Scan for the cell matching the given text and deliver its (x, y) coordinate at center. 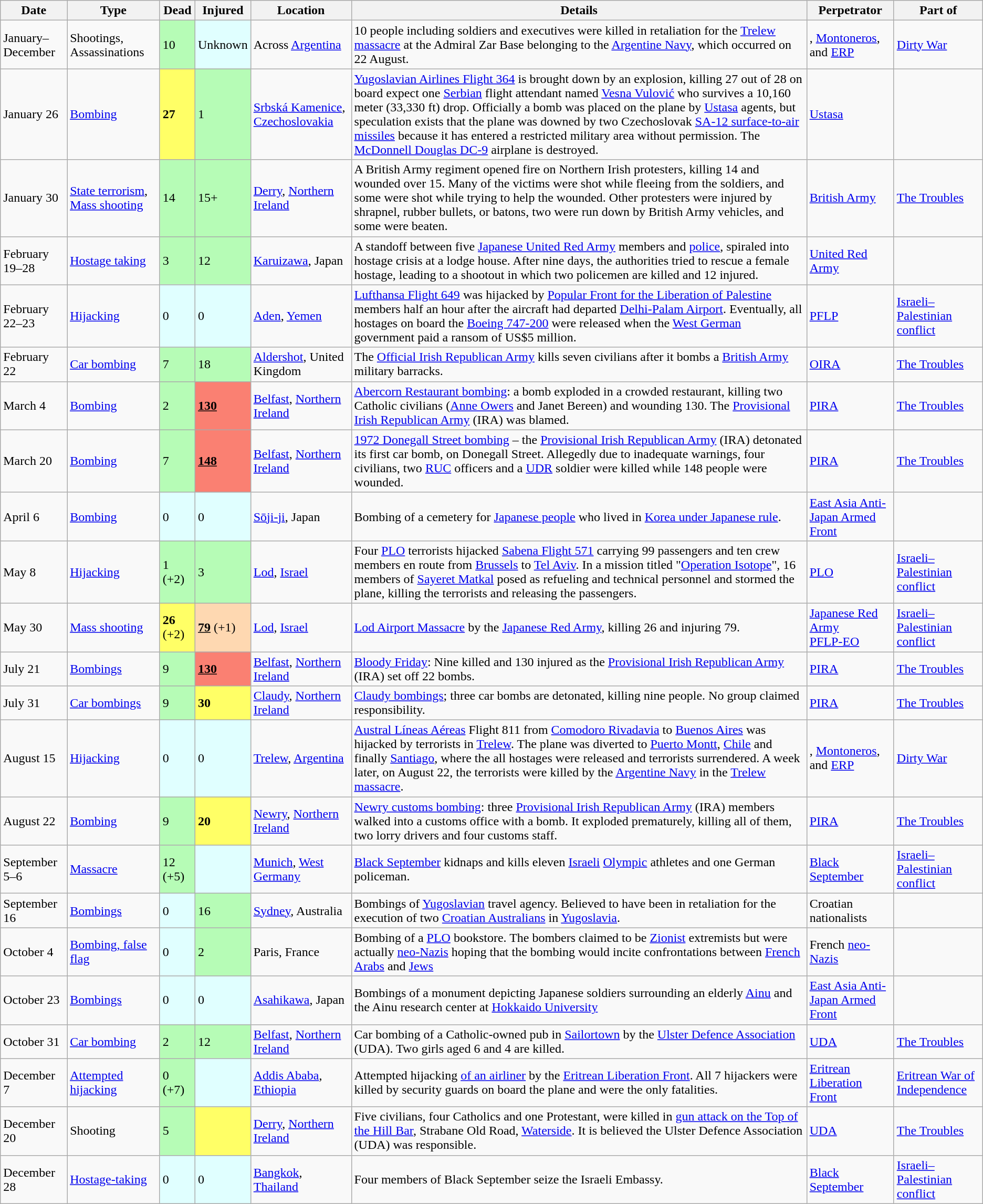
79 (+1) (223, 627)
September 16 (34, 911)
Claudy bombings; three car bombs are detonated, killing nine people. No group claimed responsibility. (579, 703)
Hostage taking (113, 261)
Massacre (113, 869)
Mass shooting (113, 627)
Across Argentina (301, 45)
October 31 (34, 1041)
Type (113, 11)
Japanese Red Army PFLP-EO (850, 627)
April 6 (34, 516)
January 26 (34, 115)
30 (223, 703)
5 (177, 1131)
Bombings of a monument depicting Japanese soldiers surrounding an elderly Ainu and the Ainu research center at Hokkaido University (579, 1000)
Attempted hijacking (113, 1083)
18 (223, 365)
0 (+7) (177, 1083)
May 8 (34, 572)
August 15 (34, 759)
Part of (938, 11)
Paris, France (301, 952)
Car bombing of a Catholic-owned pub in Sailortown by the Ulster Defence Association (UDA). Two girls aged 6 and 4 are killed. (579, 1041)
1 (+2) (177, 572)
Aden, Yemen (301, 316)
Bombing, false flag (113, 952)
PFLP (850, 316)
October 4 (34, 952)
Date (34, 11)
Munich, West Germany (301, 869)
Newry, Northern Ireland (301, 821)
State terrorism, Mass shooting (113, 198)
September 5–6 (34, 869)
12 (+5) (177, 869)
United Red Army (850, 261)
10 (177, 45)
Shootings, Assassinations (113, 45)
Sōji-ji, Japan (301, 516)
January 30 (34, 198)
Details (579, 11)
Four members of Black September seize the Israeli Embassy. (579, 1179)
Dead (177, 11)
February 22–23 (34, 316)
Croatian nationalists (850, 911)
July 21 (34, 668)
Eritrean Liberation Front (850, 1083)
February 22 (34, 365)
Black September kidnaps and kills eleven Israeli Olympic athletes and one German policeman. (579, 869)
Bangkok, Thailand (301, 1179)
148 (223, 461)
January–December (34, 45)
Claudy, Northern Ireland (301, 703)
French neo-Nazis (850, 952)
Bombing of a cemetery for Japanese people who lived in Korea under Japanese rule. (579, 516)
March 20 (34, 461)
Srbská Kamenice, Czechoslovakia (301, 115)
Injured (223, 11)
PLO (850, 572)
Location (301, 11)
December 7 (34, 1083)
October 23 (34, 1000)
27 (177, 115)
26 (+2) (177, 627)
British Army (850, 198)
Hostage-taking (113, 1179)
February 19–28 (34, 261)
Lod Airport Massacre by the Japanese Red Army, killing 26 and injuring 79. (579, 627)
Karuizawa, Japan (301, 261)
March 4 (34, 406)
Bombings of Yugoslavian travel agency. Believed to have been in retaliation for the execution of two Croatian Australians in Yugoslavia. (579, 911)
The Official Irish Republican Army kills seven civilians after it bombs a British Army military barracks. (579, 365)
1 (223, 115)
Eritrean War of Independence (938, 1083)
Sydney, Australia (301, 911)
Unknown (223, 45)
15+ (223, 198)
December 28 (34, 1179)
20 (223, 821)
Perpetrator (850, 11)
August 22 (34, 821)
Trelew, Argentina (301, 759)
OIRA (850, 365)
Aldershot, United Kingdom (301, 365)
Bloody Friday: Nine killed and 130 injured as the Provisional Irish Republican Army (IRA) set off 22 bombs. (579, 668)
Ustasa (850, 115)
December 20 (34, 1131)
July 31 (34, 703)
Car bombings (113, 703)
14 (177, 198)
May 30 (34, 627)
Addis Ababa, Ethiopia (301, 1083)
Shooting (113, 1131)
16 (223, 911)
Asahikawa, Japan (301, 1000)
